Capture the cell that displays the provided text and extract its [x, y] central coordinate. 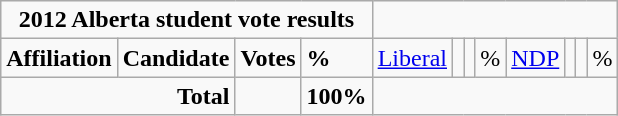
Affiliation [59, 58]
Candidate [176, 58]
Liberal [412, 58]
Total [118, 96]
100% [336, 96]
2012 Alberta student vote results [186, 20]
Votes [268, 58]
NDP [536, 58]
